Identify which cell holds the provided text, then report its (x, y) central coordinate. 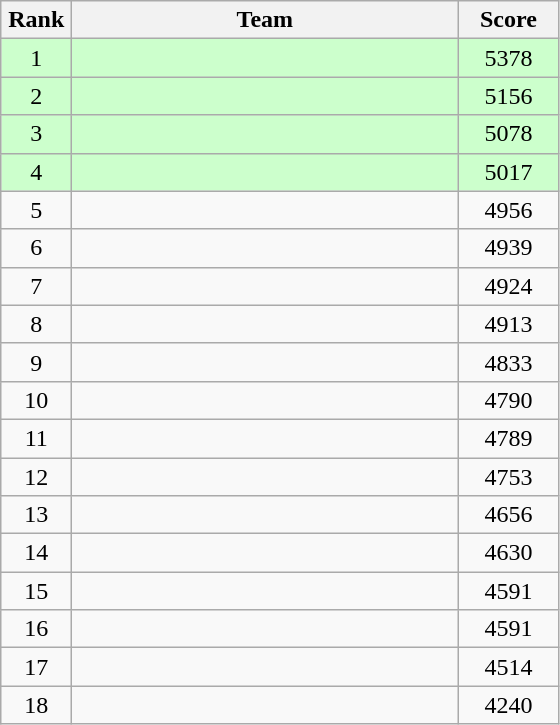
4 (36, 172)
6 (36, 248)
4514 (508, 667)
4753 (508, 477)
15 (36, 591)
4656 (508, 515)
16 (36, 629)
Rank (36, 20)
17 (36, 667)
4956 (508, 210)
5017 (508, 172)
1 (36, 58)
3 (36, 134)
5078 (508, 134)
4790 (508, 400)
4833 (508, 362)
Score (508, 20)
11 (36, 438)
4913 (508, 324)
5378 (508, 58)
4630 (508, 553)
4939 (508, 248)
12 (36, 477)
4789 (508, 438)
14 (36, 553)
8 (36, 324)
7 (36, 286)
9 (36, 362)
4240 (508, 705)
4924 (508, 286)
2 (36, 96)
13 (36, 515)
5156 (508, 96)
10 (36, 400)
Team (265, 20)
18 (36, 705)
5 (36, 210)
